Pinpoint the cell where the given text exists, returning its [X, Y] midpoint coordinate. 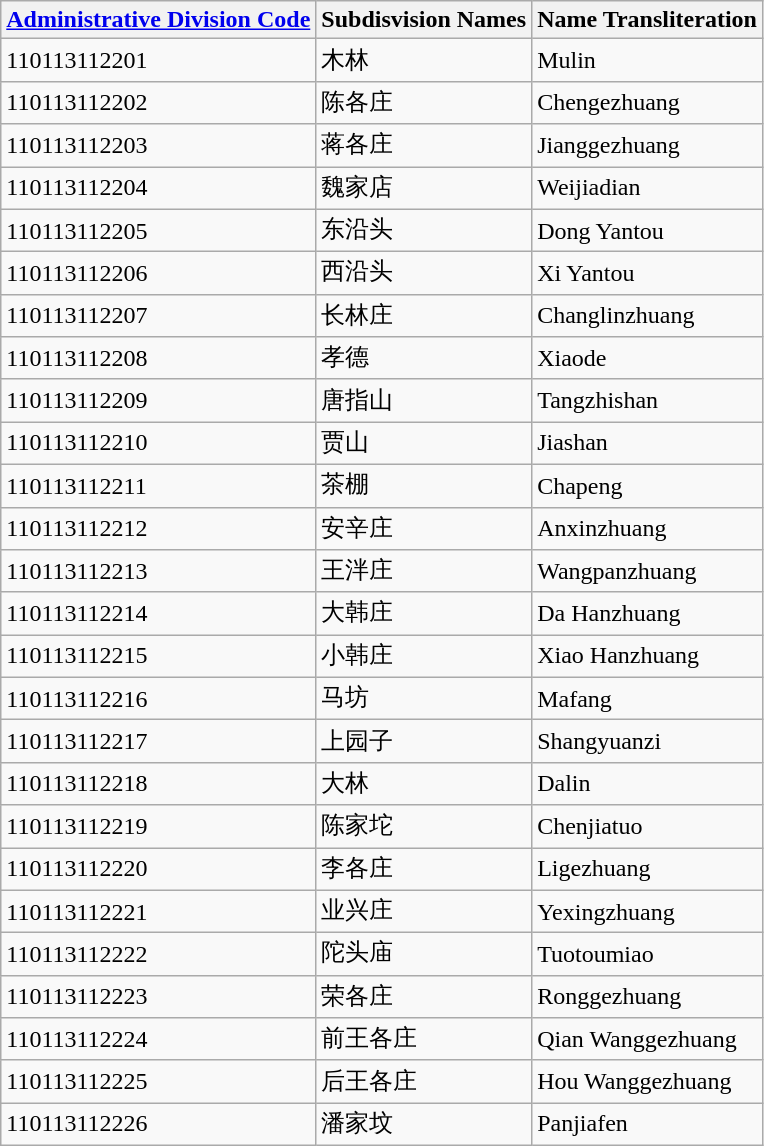
110113112217 [158, 742]
Chapeng [648, 486]
Mafang [648, 698]
Tuotoumiao [648, 954]
110113112203 [158, 146]
大林 [424, 784]
魏家店 [424, 188]
110113112221 [158, 912]
潘家坟 [424, 1124]
Ligezhuang [648, 870]
110113112224 [158, 1040]
后王各庄 [424, 1082]
陈家坨 [424, 826]
马坊 [424, 698]
西沿头 [424, 274]
Xiaode [648, 358]
110113112226 [158, 1124]
荣各庄 [424, 996]
李各庄 [424, 870]
110113112218 [158, 784]
王泮庄 [424, 572]
蒋各庄 [424, 146]
贾山 [424, 444]
Name Transliteration [648, 20]
木林 [424, 60]
110113112209 [158, 400]
Dalin [648, 784]
Panjiafen [648, 1124]
Yexingzhuang [648, 912]
110113112206 [158, 274]
Mulin [648, 60]
上园子 [424, 742]
110113112204 [158, 188]
Qian Wanggezhuang [648, 1040]
110113112210 [158, 444]
Xiao Hanzhuang [648, 656]
110113112207 [158, 316]
Administrative Division Code [158, 20]
Xi Yantou [648, 274]
业兴庄 [424, 912]
Anxinzhuang [648, 528]
110113112220 [158, 870]
Changlinzhuang [648, 316]
110113112225 [158, 1082]
Chenjiatuo [648, 826]
Tangzhishan [648, 400]
小韩庄 [424, 656]
Ronggezhuang [648, 996]
陈各庄 [424, 102]
Hou Wanggezhuang [648, 1082]
陀头庙 [424, 954]
110113112216 [158, 698]
110113112205 [158, 230]
Subdisvision Names [424, 20]
前王各庄 [424, 1040]
孝德 [424, 358]
Dong Yantou [648, 230]
110113112215 [158, 656]
东沿头 [424, 230]
Weijiadian [648, 188]
110113112201 [158, 60]
Jiashan [648, 444]
Jianggezhuang [648, 146]
110113112212 [158, 528]
Da Hanzhuang [648, 614]
110113112214 [158, 614]
110113112219 [158, 826]
茶棚 [424, 486]
Chengezhuang [648, 102]
安辛庄 [424, 528]
110113112213 [158, 572]
110113112223 [158, 996]
110113112211 [158, 486]
110113112222 [158, 954]
110113112208 [158, 358]
Wangpanzhuang [648, 572]
长林庄 [424, 316]
大韩庄 [424, 614]
Shangyuanzi [648, 742]
唐指山 [424, 400]
110113112202 [158, 102]
